From the cell containing the given text, extract its center point as [X, Y] coordinate. 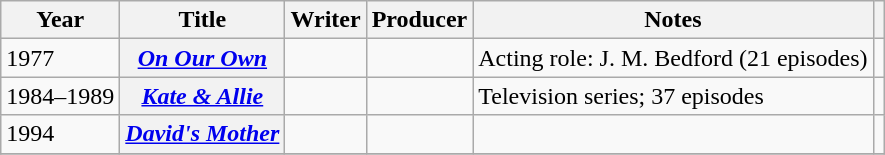
Notes [673, 20]
Television series; 37 episodes [673, 96]
Year [60, 20]
David's Mother [202, 134]
Producer [420, 20]
1994 [60, 134]
Kate & Allie [202, 96]
Writer [326, 20]
1977 [60, 58]
1984–1989 [60, 96]
On Our Own [202, 58]
Acting role: J. M. Bedford (21 episodes) [673, 58]
Title [202, 20]
